Capture the cell that displays the provided text and extract its (X, Y) central coordinate. 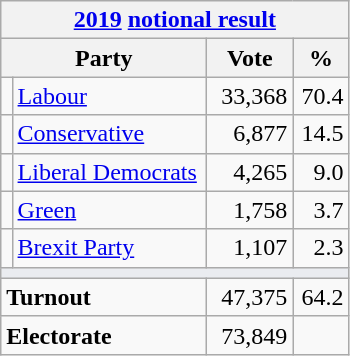
Green (110, 210)
Brexit Party (110, 248)
Party (104, 58)
14.5 (321, 134)
70.4 (321, 96)
Conservative (110, 134)
6,877 (250, 134)
4,265 (250, 172)
% (321, 58)
64.2 (321, 297)
33,368 (250, 96)
1,758 (250, 210)
Electorate (104, 335)
47,375 (250, 297)
Labour (110, 96)
3.7 (321, 210)
73,849 (250, 335)
1,107 (250, 248)
2.3 (321, 248)
9.0 (321, 172)
Turnout (104, 297)
Vote (250, 58)
2019 notional result (175, 20)
Liberal Democrats (110, 172)
